Return the [x, y] coordinate for the center point of the cell that contains the specified text.  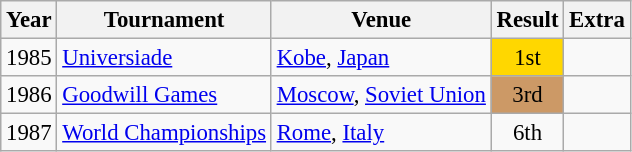
Moscow, Soviet Union [381, 95]
6th [528, 133]
Year [29, 20]
Result [528, 20]
Goodwill Games [164, 95]
1987 [29, 133]
3rd [528, 95]
World Championships [164, 133]
Rome, Italy [381, 133]
1st [528, 58]
1986 [29, 95]
Tournament [164, 20]
Venue [381, 20]
Extra [597, 20]
Kobe, Japan [381, 58]
1985 [29, 58]
Universiade [164, 58]
